Output the (X, Y) coordinate of the center of the cell containing the given text.  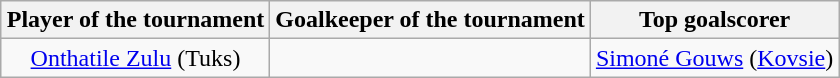
Goalkeeper of the tournament (430, 20)
Onthatile Zulu (Tuks) (136, 58)
Player of the tournament (136, 20)
Simoné Gouws (Kovsie) (714, 58)
Top goalscorer (714, 20)
